Identify which cell holds the provided text, then report its [x, y] central coordinate. 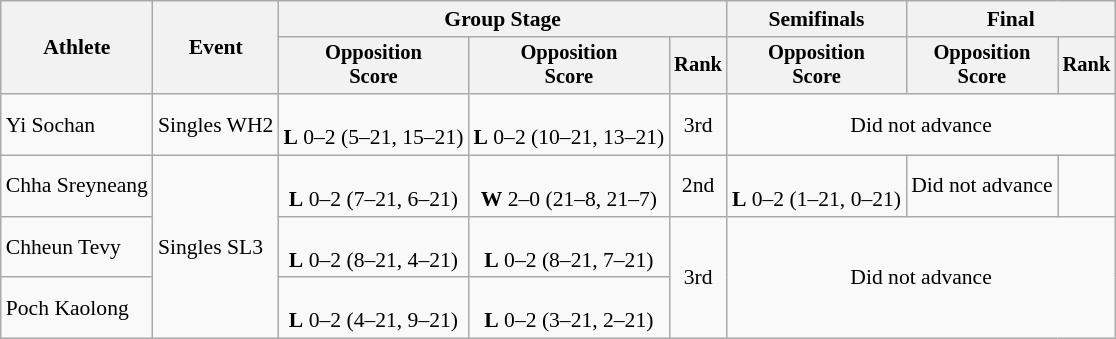
Chha Sreyneang [77, 186]
Singles SL3 [216, 248]
L 0–2 (8–21, 4–21) [373, 248]
2nd [698, 186]
Athlete [77, 48]
L 0–2 (5–21, 15–21) [373, 124]
Semifinals [816, 19]
Yi Sochan [77, 124]
Singles WH2 [216, 124]
L 0–2 (8–21, 7–21) [568, 248]
L 0–2 (7–21, 6–21) [373, 186]
Poch Kaolong [77, 308]
L 0–2 (3–21, 2–21) [568, 308]
Event [216, 48]
L 0–2 (4–21, 9–21) [373, 308]
Final [1010, 19]
Chheun Tevy [77, 248]
L 0–2 (1–21, 0–21) [816, 186]
L 0–2 (10–21, 13–21) [568, 124]
W 2–0 (21–8, 21–7) [568, 186]
Group Stage [502, 19]
